Search for the cell housing the specified text and yield its (X, Y) center coordinate. 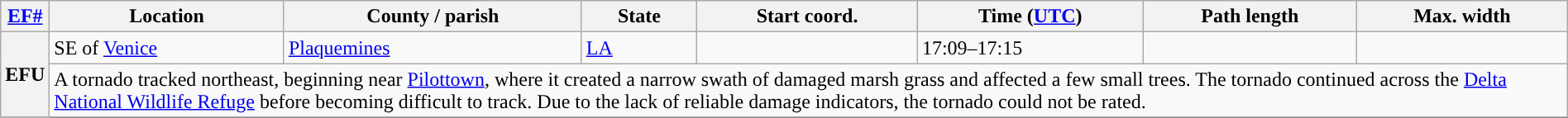
SE of Venice (167, 48)
LA (639, 48)
County / parish (433, 17)
EFU (25, 74)
Plaquemines (433, 48)
17:09–17:15 (1030, 48)
Start coord. (807, 17)
Path length (1250, 17)
EF# (25, 17)
Max. width (1462, 17)
Time (UTC) (1030, 17)
Location (167, 17)
State (639, 17)
